Provide the (x, y) coordinate of the cell's center where the given text is located.  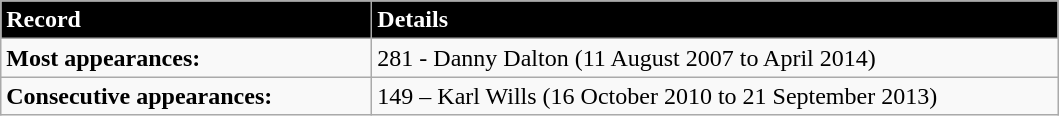
Details (715, 20)
Most appearances: (186, 58)
Record (186, 20)
149 – Karl Wills (16 October 2010 to 21 September 2013) (715, 96)
281 - Danny Dalton (11 August 2007 to April 2014) (715, 58)
Consecutive appearances: (186, 96)
